Output the (x, y) coordinate of the center of the cell containing the given text.  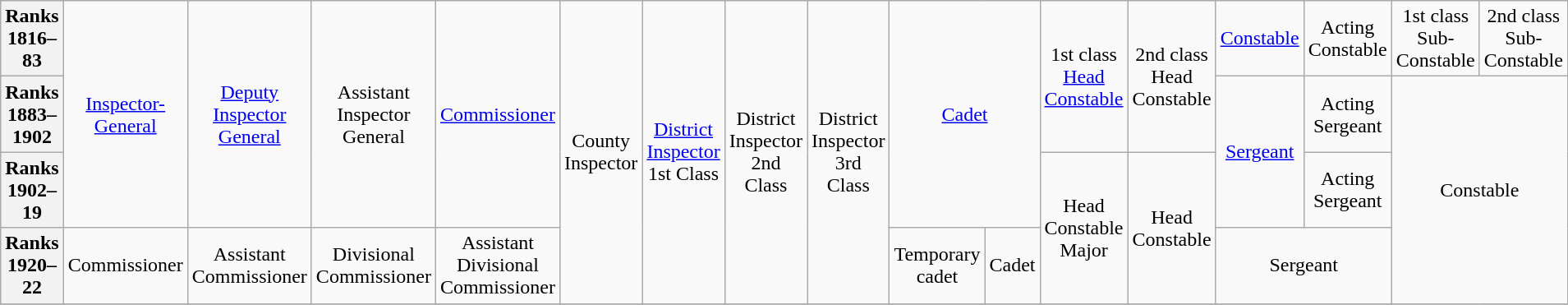
Ranks1816–83 (32, 39)
District Inspector 2nd Class (766, 152)
Ranks1902–19 (32, 190)
Assistant Commissioner (250, 266)
District Inspector 1st Class (683, 152)
Assistant Inspector General (373, 114)
2nd classHead Constable (1171, 76)
Temporary cadet (937, 266)
Divisional Commissioner (373, 266)
County Inspector (600, 152)
District Inspector 3rd Class (848, 152)
Inspector-General (125, 114)
Acting Constable (1347, 39)
Ranks1883–1902 (32, 114)
Assistant Divisional Commissioner (498, 266)
2nd classSub-Constable (1523, 39)
Deputy Inspector General (250, 114)
Head Constable (1171, 228)
1st classHead Constable (1084, 76)
1st classSub-Constable (1436, 39)
Ranks1920–22 (32, 266)
Head Constable Major (1084, 228)
